Provide the (x, y) coordinate of the cell's center where the given text is located.  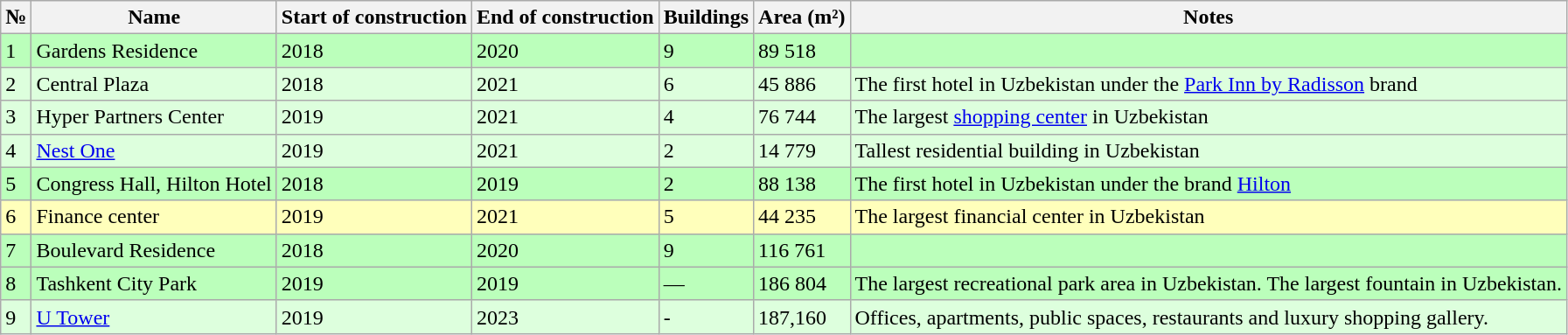
14 779 (802, 150)
Tallest residential building in Uzbekistan (1209, 150)
U Tower (154, 317)
The largest financial center in Uzbekistan (1209, 217)
Start of construction (374, 17)
The largest shopping center in Uzbekistan (1209, 117)
76 744 (802, 117)
Hyper Partners Center (154, 117)
Area (m²) (802, 17)
Central Plaza (154, 84)
1 (16, 51)
Gardens Residence (154, 51)
45 886 (802, 84)
End of construction (565, 17)
2023 (565, 317)
88 138 (802, 184)
Offices, apartments, public spaces, restaurants and luxury shopping gallery. (1209, 317)
- (706, 317)
Tashkent City Park (154, 283)
Notes (1209, 17)
Finance center (154, 217)
Name (154, 17)
The first hotel in Uzbekistan under the Park Inn by Radisson brand (1209, 84)
— (706, 283)
89 518 (802, 51)
7 (16, 250)
187,160 (802, 317)
116 761 (802, 250)
Boulevard Residence (154, 250)
44 235 (802, 217)
186 804 (802, 283)
8 (16, 283)
3 (16, 117)
Nest One (154, 150)
№ (16, 17)
The largest recreational park area in Uzbekistan. The largest fountain in Uzbekistan. (1209, 283)
The first hotel in Uzbekistan under the brand Hilton (1209, 184)
Congress Hall, Hilton Hotel (154, 184)
Buildings (706, 17)
